Pinpoint the cell where the given text exists, returning its (x, y) midpoint coordinate. 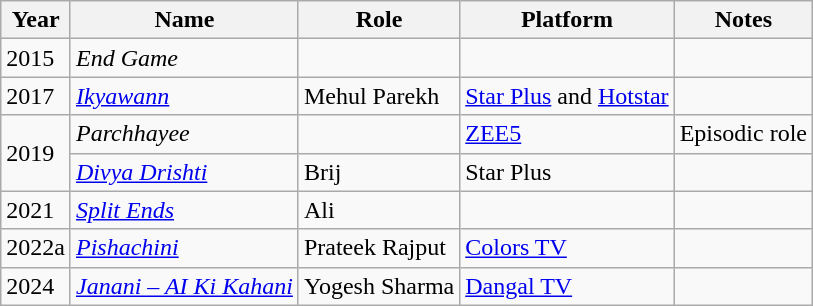
Janani – AI Ki Kahani (184, 286)
Brij (378, 172)
Prateek Rajput (378, 248)
Name (184, 20)
2015 (36, 58)
Year (36, 20)
2017 (36, 96)
Yogesh Sharma (378, 286)
Star Plus and Hotstar (567, 96)
Platform (567, 20)
Colors TV (567, 248)
Ikyawann (184, 96)
ZEE5 (567, 134)
Role (378, 20)
Divya Drishti (184, 172)
2022a (36, 248)
Ali (378, 210)
Split Ends (184, 210)
Parchhayee (184, 134)
Notes (743, 20)
2021 (36, 210)
Pishachini (184, 248)
2019 (36, 153)
Dangal TV (567, 286)
Star Plus (567, 172)
Mehul Parekh (378, 96)
2024 (36, 286)
Episodic role (743, 134)
End Game (184, 58)
